Detect which cell encompasses the target text, then output its (X, Y) center coordinate. 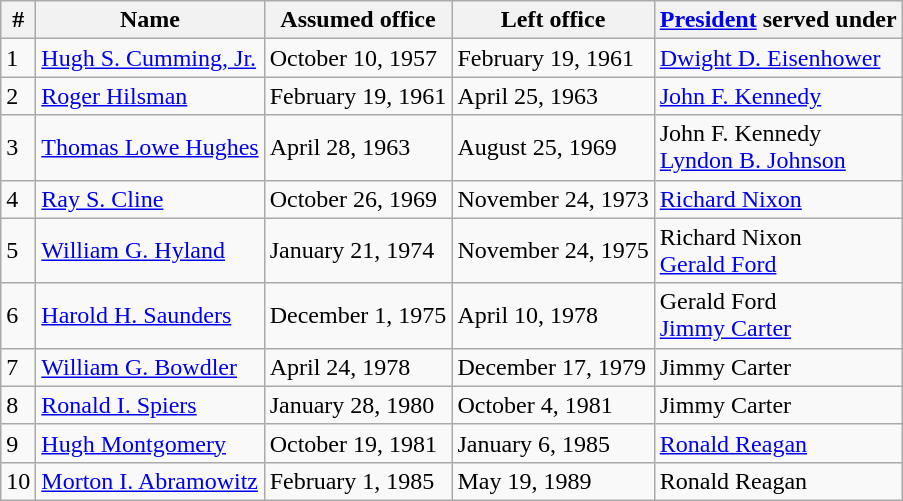
8 (18, 405)
1 (18, 58)
Hugh Montgomery (150, 443)
April 10, 1978 (553, 316)
October 26, 1969 (358, 199)
Assumed office (358, 20)
9 (18, 443)
President served under (778, 20)
Gerald FordJimmy Carter (778, 316)
Roger Hilsman (150, 96)
October 4, 1981 (553, 405)
Hugh S. Cumming, Jr. (150, 58)
# (18, 20)
Ronald I. Spiers (150, 405)
April 25, 1963 (553, 96)
August 25, 1969 (553, 148)
7 (18, 367)
Thomas Lowe Hughes (150, 148)
April 28, 1963 (358, 148)
Richard Nixon (778, 199)
Harold H. Saunders (150, 316)
May 19, 1989 (553, 481)
Dwight D. Eisenhower (778, 58)
10 (18, 481)
November 24, 1975 (553, 250)
3 (18, 148)
2 (18, 96)
January 28, 1980 (358, 405)
October 10, 1957 (358, 58)
4 (18, 199)
November 24, 1973 (553, 199)
October 19, 1981 (358, 443)
5 (18, 250)
William G. Hyland (150, 250)
Left office (553, 20)
John F. KennedyLyndon B. Johnson (778, 148)
6 (18, 316)
Richard NixonGerald Ford (778, 250)
December 17, 1979 (553, 367)
December 1, 1975 (358, 316)
William G. Bowdler (150, 367)
John F. Kennedy (778, 96)
Morton I. Abramowitz (150, 481)
April 24, 1978 (358, 367)
Ray S. Cline (150, 199)
January 6, 1985 (553, 443)
January 21, 1974 (358, 250)
Name (150, 20)
February 1, 1985 (358, 481)
